Detect which cell encompasses the target text, then output its (X, Y) center coordinate. 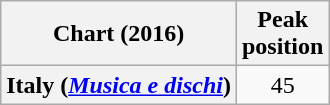
Peakposition (282, 34)
Italy (Musica e dischi) (119, 85)
Chart (2016) (119, 34)
45 (282, 85)
